Find where the given text appears and provide that cell's center as (X, Y) coordinate. 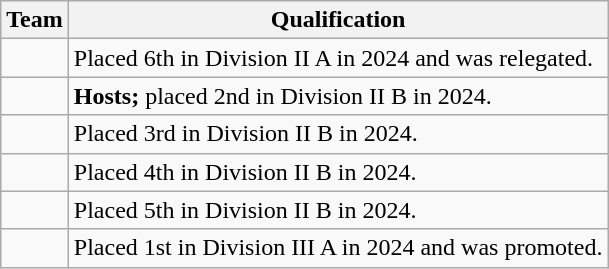
Qualification (338, 20)
Placed 1st in Division III A in 2024 and was promoted. (338, 248)
Placed 5th in Division II B in 2024. (338, 210)
Placed 4th in Division II B in 2024. (338, 172)
Placed 6th in Division II A in 2024 and was relegated. (338, 58)
Hosts; placed 2nd in Division II B in 2024. (338, 96)
Placed 3rd in Division II B in 2024. (338, 134)
Team (35, 20)
